Identify which cell holds the provided text, then report its (X, Y) central coordinate. 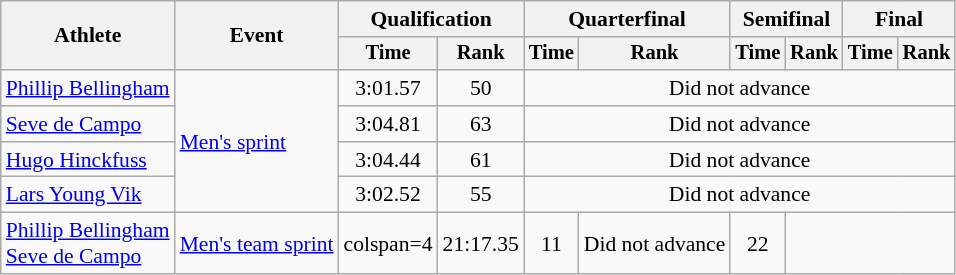
Quarterfinal (628, 19)
3:04.44 (388, 160)
Men's sprint (257, 141)
Phillip BellinghamSeve de Campo (88, 244)
63 (481, 124)
Final (899, 19)
3:04.81 (388, 124)
Men's team sprint (257, 244)
3:02.52 (388, 195)
Seve de Campo (88, 124)
colspan=4 (388, 244)
50 (481, 88)
Phillip Bellingham (88, 88)
61 (481, 160)
Qualification (430, 19)
3:01.57 (388, 88)
21:17.35 (481, 244)
Semifinal (786, 19)
Athlete (88, 36)
22 (758, 244)
11 (552, 244)
Event (257, 36)
55 (481, 195)
Lars Young Vik (88, 195)
Hugo Hinckfuss (88, 160)
